Detect which cell encompasses the target text, then output its [X, Y] center coordinate. 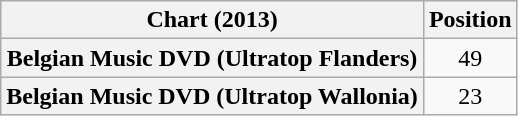
Belgian Music DVD (Ultratop Flanders) [212, 58]
49 [470, 58]
Chart (2013) [212, 20]
23 [470, 96]
Position [470, 20]
Belgian Music DVD (Ultratop Wallonia) [212, 96]
